Identify which cell holds the provided text, then report its [x, y] central coordinate. 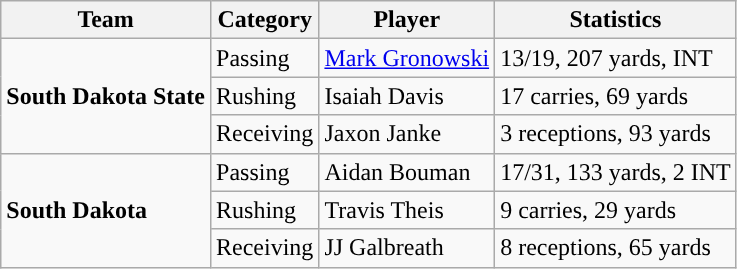
17/31, 133 yards, 2 INT [616, 172]
Category [265, 20]
8 receptions, 65 yards [616, 248]
Travis Theis [407, 210]
Jaxon Janke [407, 134]
South Dakota State [106, 96]
13/19, 207 yards, INT [616, 58]
3 receptions, 93 yards [616, 134]
Aidan Bouman [407, 172]
Statistics [616, 20]
17 carries, 69 yards [616, 96]
Mark Gronowski [407, 58]
JJ Galbreath [407, 248]
Isaiah Davis [407, 96]
Player [407, 20]
South Dakota [106, 210]
Team [106, 20]
9 carries, 29 yards [616, 210]
